Output the [X, Y] coordinate of the center of the cell containing the given text.  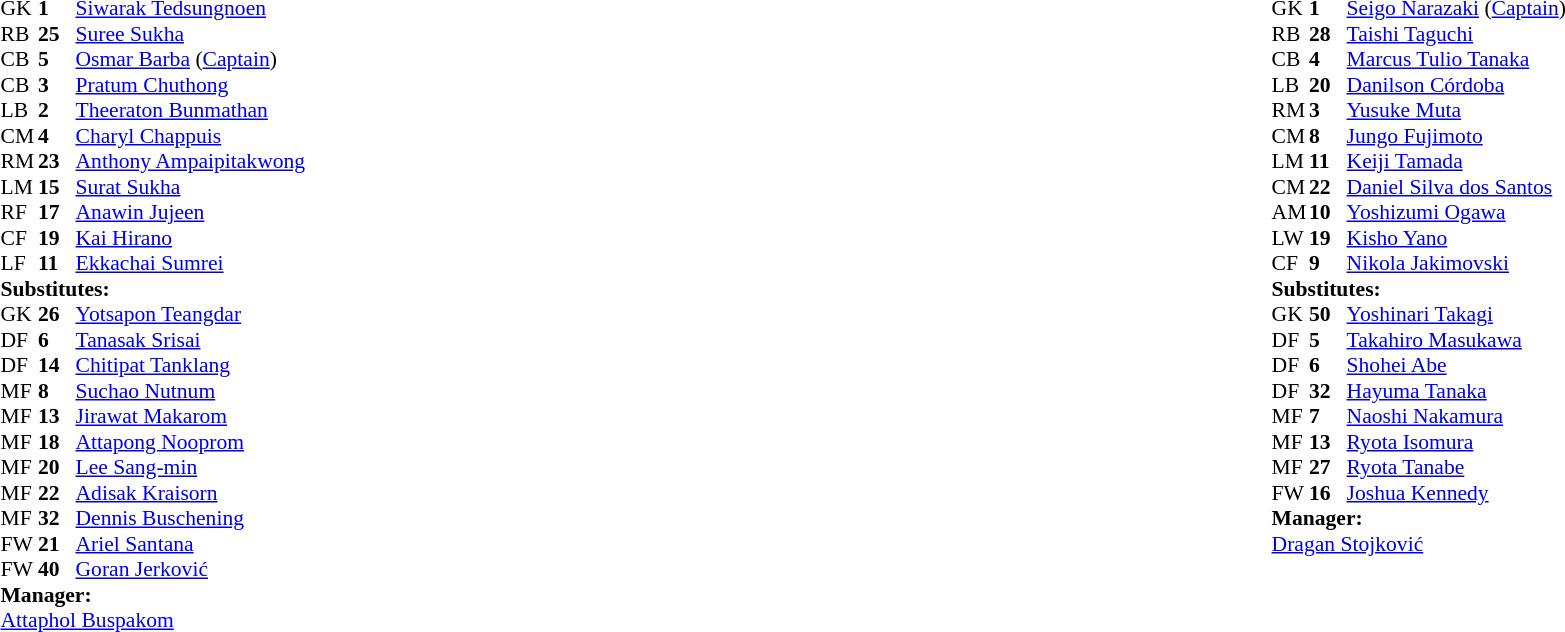
Tanasak Srisai [191, 340]
16 [1328, 493]
Surat Sukha [191, 187]
18 [57, 442]
Ekkachai Sumrei [191, 263]
Pratum Chuthong [191, 85]
Kai Hirano [191, 238]
10 [1328, 213]
26 [57, 315]
Suree Sukha [191, 34]
AM [1291, 213]
Substitutes: [152, 289]
21 [57, 544]
50 [1328, 315]
LF [19, 263]
Suchao Nutnum [191, 391]
23 [57, 161]
9 [1328, 263]
2 [57, 111]
RF [19, 213]
LW [1291, 238]
15 [57, 187]
Osmar Barba (Captain) [191, 59]
Anawin Jujeen [191, 213]
Chitipat Tanklang [191, 365]
Attapong Nooprom [191, 442]
Goran Jerković [191, 569]
25 [57, 34]
17 [57, 213]
Anthony Ampaipitakwong [191, 161]
27 [1328, 467]
Ariel Santana [191, 544]
Theeraton Bunmathan [191, 111]
7 [1328, 417]
Adisak Kraisorn [191, 493]
Jirawat Makarom [191, 417]
Charyl Chappuis [191, 136]
Yotsapon Teangdar [191, 315]
40 [57, 569]
Dennis Buschening [191, 519]
Manager: [152, 595]
Lee Sang-min [191, 467]
14 [57, 365]
28 [1328, 34]
